Provide the (x, y) coordinate of the cell's center where the given text is located.  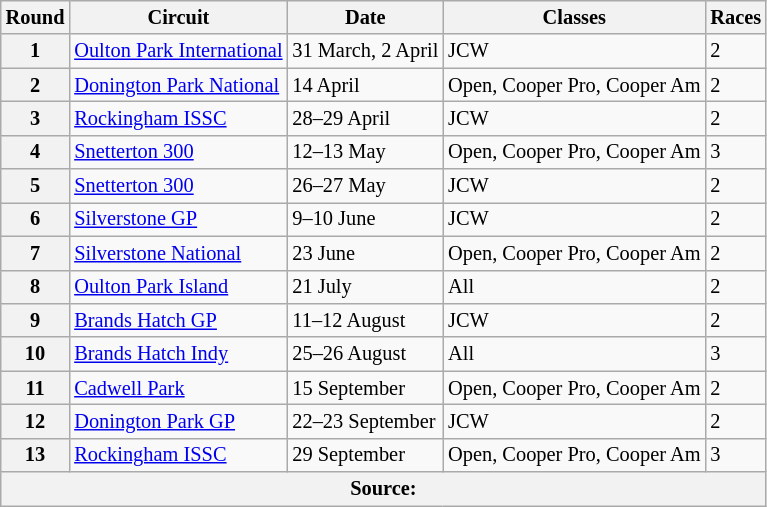
Source: (384, 489)
12 (36, 421)
Oulton Park Island (178, 287)
Donington Park National (178, 85)
9–10 June (365, 219)
29 September (365, 455)
Round (36, 17)
Circuit (178, 17)
Silverstone National (178, 253)
1 (36, 51)
8 (36, 287)
11–12 August (365, 320)
23 June (365, 253)
Classes (574, 17)
9 (36, 320)
Brands Hatch Indy (178, 354)
7 (36, 253)
22–23 September (365, 421)
10 (36, 354)
Date (365, 17)
Donington Park GP (178, 421)
4 (36, 152)
Oulton Park International (178, 51)
31 March, 2 April (365, 51)
25–26 August (365, 354)
12–13 May (365, 152)
13 (36, 455)
14 April (365, 85)
5 (36, 186)
21 July (365, 287)
28–29 April (365, 118)
15 September (365, 388)
Races (736, 17)
11 (36, 388)
Cadwell Park (178, 388)
6 (36, 219)
Silverstone GP (178, 219)
Brands Hatch GP (178, 320)
26–27 May (365, 186)
